Output the (x, y) coordinate of the center of the cell containing the given text.  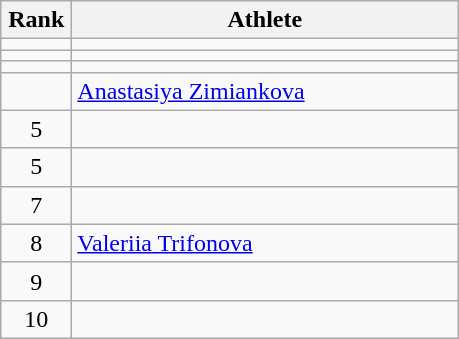
Anastasiya Zimiankova (265, 91)
Athlete (265, 20)
10 (36, 319)
Valeriia Trifonova (265, 243)
7 (36, 205)
8 (36, 243)
Rank (36, 20)
9 (36, 281)
